From the cell containing the given text, extract its center point as (X, Y) coordinate. 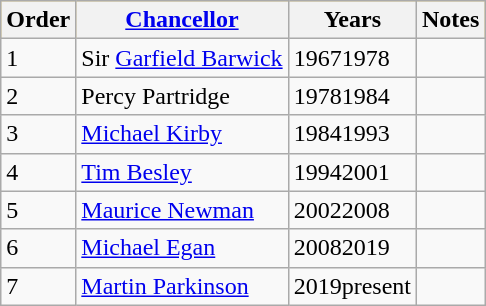
Chancellor (182, 20)
Tim Besley (182, 172)
19671978 (352, 58)
20022008 (352, 210)
4 (38, 172)
2 (38, 96)
19781984 (352, 96)
3 (38, 134)
5 (38, 210)
Maurice Newman (182, 210)
Michael Kirby (182, 134)
7 (38, 286)
Percy Partridge (182, 96)
1 (38, 58)
Michael Egan (182, 248)
Sir Garfield Barwick (182, 58)
6 (38, 248)
Years (352, 20)
19841993 (352, 134)
2019present (352, 286)
19942001 (352, 172)
Martin Parkinson (182, 286)
20082019 (352, 248)
Order (38, 20)
Notes (451, 20)
